Extract the [X, Y] coordinate from the center of the cell holding the provided text.  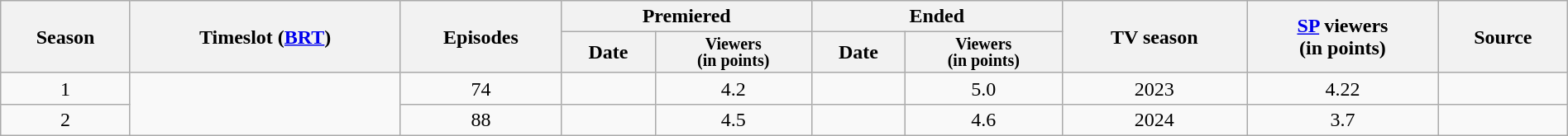
Premiered [686, 16]
2024 [1154, 120]
2 [66, 120]
4.2 [733, 88]
88 [481, 120]
Season [66, 37]
Timeslot (BRT) [265, 37]
Episodes [481, 37]
Ended [936, 16]
SP viewers(in points) [1343, 37]
4.22 [1343, 88]
3.7 [1343, 120]
4.5 [733, 120]
5.0 [984, 88]
1 [66, 88]
Source [1503, 37]
2023 [1154, 88]
4.6 [984, 120]
74 [481, 88]
TV season [1154, 37]
